Output the (x, y) coordinate of the center of the cell containing the given text.  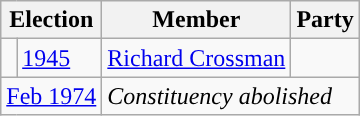
Richard Crossman (196, 58)
Party (325, 20)
Member (196, 20)
Feb 1974 (52, 96)
Constituency abolished (230, 96)
1945 (60, 58)
Election (52, 20)
